For the text-containing cell, return its midpoint in (X, Y) coordinate format. 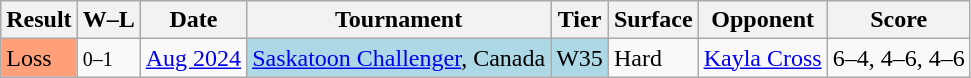
Date (193, 20)
Tier (580, 20)
Kayla Cross (762, 58)
Aug 2024 (193, 58)
6–4, 4–6, 4–6 (898, 58)
Saskatoon Challenger, Canada (399, 58)
Hard (653, 58)
Score (898, 20)
Opponent (762, 20)
Surface (653, 20)
W–L (108, 20)
Loss (39, 58)
Tournament (399, 20)
Result (39, 20)
W35 (580, 58)
0–1 (108, 58)
